Find where the given text appears and provide that cell's center as (X, Y) coordinate. 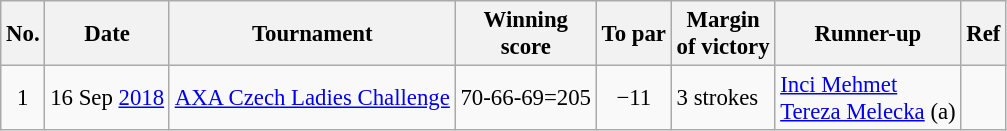
Runner-up (868, 34)
3 strokes (723, 98)
1 (23, 98)
No. (23, 34)
Inci Mehmet Tereza Melecka (a) (868, 98)
70-66-69=205 (526, 98)
To par (634, 34)
16 Sep 2018 (107, 98)
Tournament (312, 34)
Date (107, 34)
Ref (984, 34)
Winningscore (526, 34)
−11 (634, 98)
Marginof victory (723, 34)
AXA Czech Ladies Challenge (312, 98)
